Pinpoint the cell where the given text exists, returning its (X, Y) midpoint coordinate. 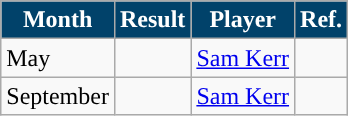
Result (152, 20)
May (58, 58)
Ref. (322, 20)
Player (243, 20)
Month (58, 20)
September (58, 96)
